From the cell containing the given text, extract its center point as (x, y) coordinate. 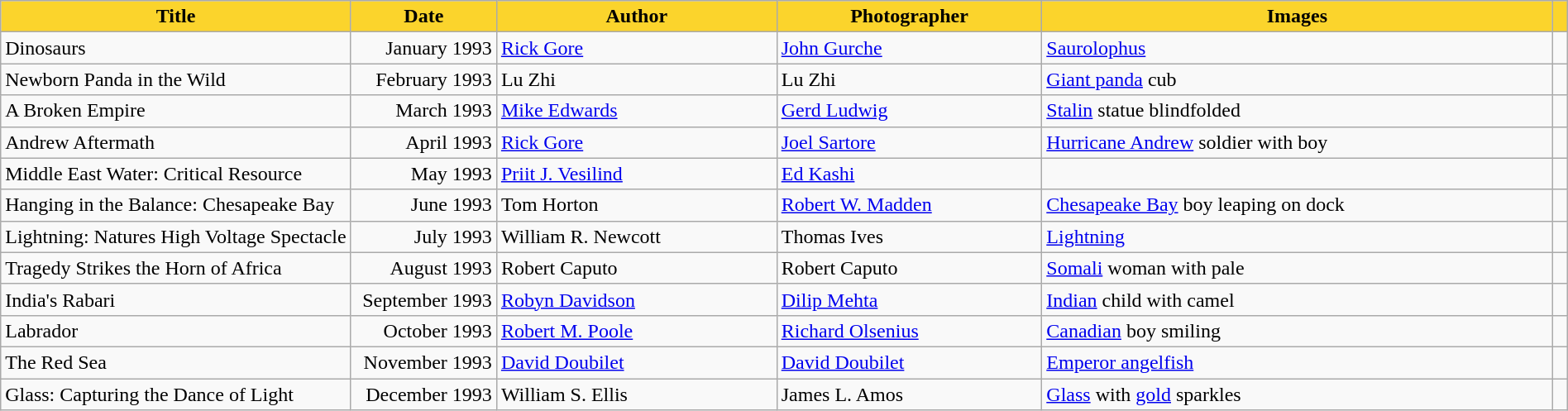
September 1993 (423, 299)
Images (1297, 17)
Lightning (1297, 237)
Hanging in the Balance: Chesapeake Bay (176, 205)
Stalin statue blindfolded (1297, 111)
Mike Edwards (637, 111)
Emperor angelfish (1297, 362)
Lightning: Natures High Voltage Spectacle (176, 237)
Title (176, 17)
November 1993 (423, 362)
June 1993 (423, 205)
William R. Newcott (637, 237)
Robyn Davidson (637, 299)
India's Rabari (176, 299)
A Broken Empire (176, 111)
Tom Horton (637, 205)
Saurolophus (1297, 48)
Dilip Mehta (910, 299)
August 1993 (423, 268)
Robert W. Madden (910, 205)
Chesapeake Bay boy leaping on dock (1297, 205)
Photographer (910, 17)
Date (423, 17)
Canadian boy smiling (1297, 331)
William S. Ellis (637, 394)
December 1993 (423, 394)
Priit J. Vesilind (637, 174)
Author (637, 17)
Tragedy Strikes the Horn of Africa (176, 268)
March 1993 (423, 111)
July 1993 (423, 237)
Richard Olsenius (910, 331)
Newborn Panda in the Wild (176, 79)
February 1993 (423, 79)
April 1993 (423, 142)
Robert M. Poole (637, 331)
Gerd Ludwig (910, 111)
John Gurche (910, 48)
Glass: Capturing the Dance of Light (176, 394)
Andrew Aftermath (176, 142)
Somali woman with pale (1297, 268)
Indian child with camel (1297, 299)
Middle East Water: Critical Resource (176, 174)
Giant panda cub (1297, 79)
Labrador (176, 331)
Ed Kashi (910, 174)
The Red Sea (176, 362)
October 1993 (423, 331)
May 1993 (423, 174)
Glass with gold sparkles (1297, 394)
Hurricane Andrew soldier with boy (1297, 142)
James L. Amos (910, 394)
Joel Sartore (910, 142)
Dinosaurs (176, 48)
Thomas Ives (910, 237)
January 1993 (423, 48)
